Pinpoint the cell where the given text exists, returning its [x, y] midpoint coordinate. 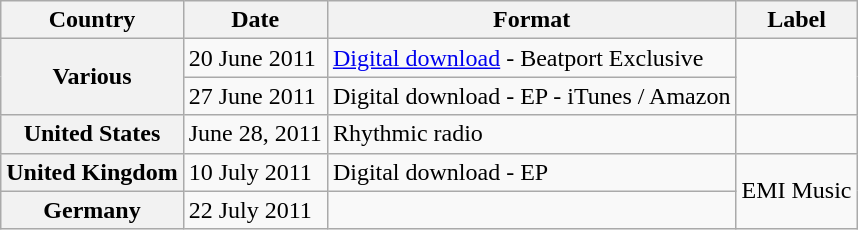
10 July 2011 [255, 172]
June 28, 2011 [255, 134]
Format [532, 20]
Label [796, 20]
United States [92, 134]
Germany [92, 210]
Digital download - EP - iTunes / Amazon [532, 96]
Digital download - Beatport Exclusive [532, 58]
Rhythmic radio [532, 134]
EMI Music [796, 191]
20 June 2011 [255, 58]
22 July 2011 [255, 210]
27 June 2011 [255, 96]
United Kingdom [92, 172]
Date [255, 20]
Various [92, 77]
Digital download - EP [532, 172]
Country [92, 20]
